Extract the (X, Y) coordinate from the center of the cell holding the provided text.  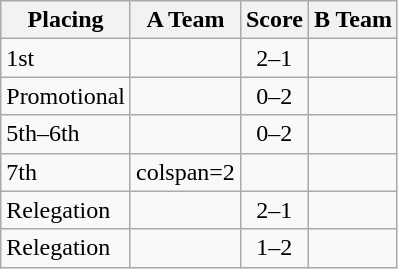
7th (66, 172)
B Team (352, 20)
1st (66, 58)
Promotional (66, 96)
Score (274, 20)
5th–6th (66, 134)
1–2 (274, 248)
Placing (66, 20)
colspan=2 (185, 172)
A Team (185, 20)
